Return [x, y] of the center of cell containing provided text 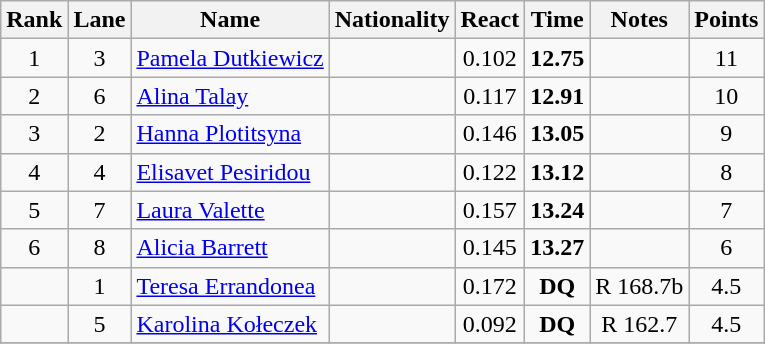
Laura Valette [230, 210]
Karolina Kołeczek [230, 324]
0.172 [490, 286]
Alicia Barrett [230, 248]
React [490, 20]
0.146 [490, 134]
12.75 [558, 58]
13.05 [558, 134]
0.145 [490, 248]
12.91 [558, 96]
Pamela Dutkiewicz [230, 58]
Teresa Errandonea [230, 286]
Time [558, 20]
Lane [100, 20]
11 [726, 58]
R 168.7b [640, 286]
0.092 [490, 324]
10 [726, 96]
0.122 [490, 172]
Name [230, 20]
9 [726, 134]
Notes [640, 20]
13.12 [558, 172]
Rank [34, 20]
Hanna Plotitsyna [230, 134]
Nationality [392, 20]
Alina Talay [230, 96]
0.102 [490, 58]
R 162.7 [640, 324]
0.157 [490, 210]
13.27 [558, 248]
Elisavet Pesiridou [230, 172]
0.117 [490, 96]
13.24 [558, 210]
Points [726, 20]
